Determine the (X, Y) coordinate at the center of the cell enclosing the given text.  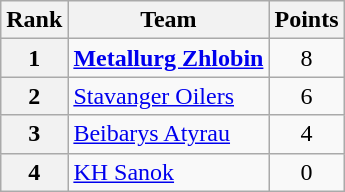
1 (34, 58)
Beibarys Atyrau (168, 134)
Team (168, 20)
KH Sanok (168, 172)
6 (306, 96)
2 (34, 96)
Points (306, 20)
0 (306, 172)
8 (306, 58)
Rank (34, 20)
Stavanger Oilers (168, 96)
3 (34, 134)
Metallurg Zhlobin (168, 58)
